Capture the cell that displays the provided text and extract its [X, Y] central coordinate. 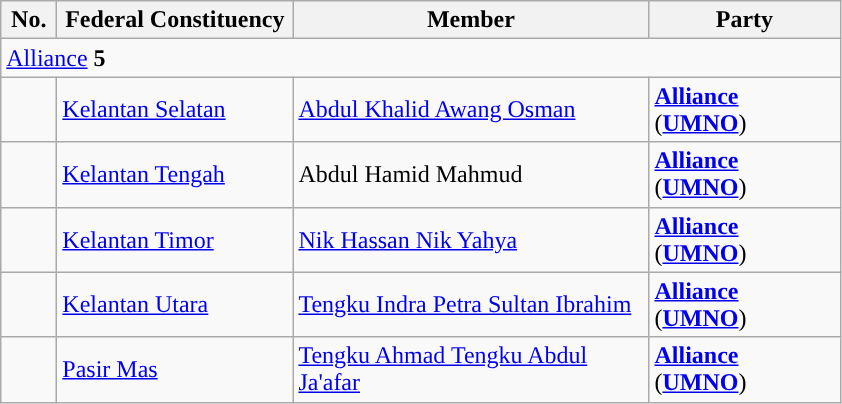
Alliance 5 [420, 58]
Kelantan Timor [175, 240]
Tengku Ahmad Tengku Abdul Ja'afar [471, 370]
Abdul Hamid Mahmud [471, 174]
Kelantan Tengah [175, 174]
Tengku Indra Petra Sultan Ibrahim [471, 304]
Federal Constituency [175, 20]
Kelantan Utara [175, 304]
Pasir Mas [175, 370]
Member [471, 20]
Nik Hassan Nik Yahya [471, 240]
Party [744, 20]
No. [29, 20]
Abdul Khalid Awang Osman [471, 110]
Kelantan Selatan [175, 110]
